Pinpoint the cell where the given text exists, returning its [X, Y] midpoint coordinate. 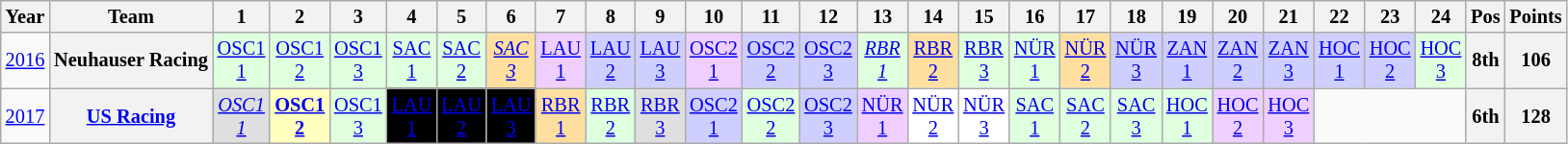
6th [1485, 116]
22 [1339, 16]
19 [1187, 16]
12 [828, 16]
16 [1034, 16]
23 [1391, 16]
ZAN3 [1289, 60]
Team [131, 16]
20 [1239, 16]
2016 [25, 60]
US Racing [131, 116]
8 [611, 16]
4 [412, 16]
21 [1289, 16]
2 [300, 16]
106 [1536, 60]
5 [461, 16]
17 [1086, 16]
6 [511, 16]
Points [1536, 16]
24 [1441, 16]
11 [771, 16]
1 [242, 16]
2017 [25, 116]
Neuhauser Racing [131, 60]
Year [25, 16]
7 [561, 16]
Pos [1485, 16]
ZAN1 [1187, 60]
128 [1536, 116]
9 [661, 16]
13 [882, 16]
15 [984, 16]
14 [932, 16]
3 [358, 16]
ZAN2 [1239, 60]
10 [714, 16]
8th [1485, 60]
18 [1137, 16]
